Identify which cell holds the provided text, then report its [X, Y] central coordinate. 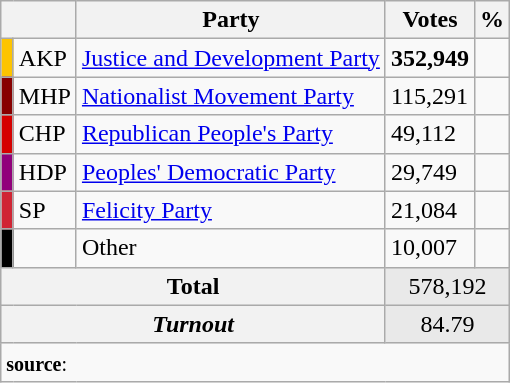
Justice and Development Party [230, 58]
% [492, 20]
SP [44, 210]
AKP [44, 58]
352,949 [430, 58]
578,192 [447, 286]
Total [194, 286]
49,112 [430, 134]
Votes [430, 20]
29,749 [430, 172]
Turnout [194, 324]
115,291 [430, 96]
CHP [44, 134]
Republican People's Party [230, 134]
Other [230, 248]
21,084 [430, 210]
10,007 [430, 248]
Nationalist Movement Party [230, 96]
HDP [44, 172]
Peoples' Democratic Party [230, 172]
84.79 [447, 324]
MHP [44, 96]
source: [256, 362]
Felicity Party [230, 210]
Party [230, 20]
